Determine the [X, Y] coordinate at the center of the cell enclosing the given text.  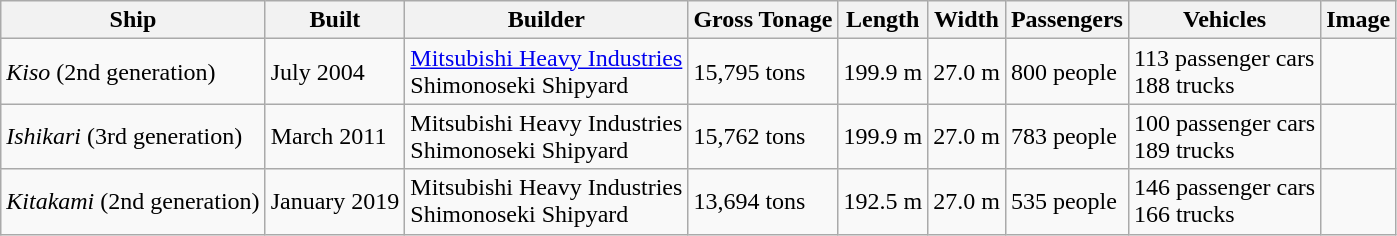
15,762 tons [763, 136]
July 2004 [335, 72]
Kiso (2nd generation) [133, 72]
Length [883, 20]
13,694 tons [763, 202]
Gross Tonage [763, 20]
March 2011 [335, 136]
January 2019 [335, 202]
192.5 m [883, 202]
800 people [1066, 72]
Ishikari (3rd generation) [133, 136]
Kitakami (2nd generation) [133, 202]
15,795 tons [763, 72]
Vehicles [1224, 20]
100 passenger cars189 trucks [1224, 136]
535 people [1066, 202]
Passengers [1066, 20]
146 passenger cars166 trucks [1224, 202]
Builder [546, 20]
Built [335, 20]
Ship [133, 20]
Image [1358, 20]
783 people [1066, 136]
113 passenger cars188 trucks [1224, 72]
Width [967, 20]
